Find where the given text appears and provide that cell's center as (X, Y) coordinate. 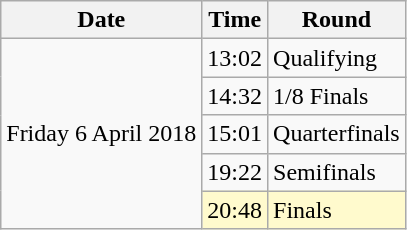
Friday 6 April 2018 (102, 134)
Date (102, 20)
13:02 (235, 58)
Semifinals (337, 172)
20:48 (235, 210)
Qualifying (337, 58)
Quarterfinals (337, 134)
15:01 (235, 134)
1/8 Finals (337, 96)
14:32 (235, 96)
Round (337, 20)
Finals (337, 210)
19:22 (235, 172)
Time (235, 20)
